Search for the cell housing the specified text and yield its [X, Y] center coordinate. 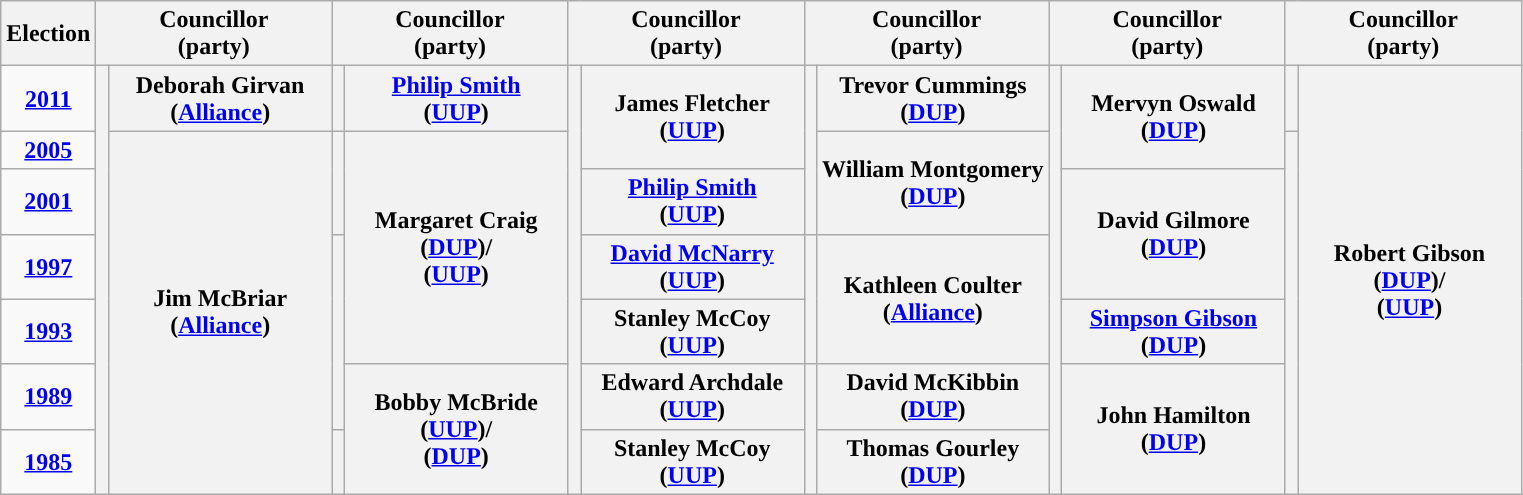
1985 [48, 462]
1993 [48, 332]
Margaret Craig (DUP)/ (UUP) [456, 248]
Bobby McBride (UUP)/ (DUP) [456, 429]
Simpson Gibson (DUP) [1174, 332]
Trevor Cummings (DUP) [934, 98]
Thomas Gourley (DUP) [934, 462]
Deborah Girvan (Alliance) [220, 98]
2011 [48, 98]
1989 [48, 396]
David Gilmore (DUP) [1174, 234]
David McNarry (UUP) [692, 266]
Jim McBriar (Alliance) [220, 312]
David McKibbin (DUP) [934, 396]
Robert Gibson (DUP)/ (UUP) [1410, 280]
2001 [48, 202]
1997 [48, 266]
William Montgomery (DUP) [934, 182]
Election [48, 34]
2005 [48, 150]
John Hamilton (DUP) [1174, 429]
James Fletcher (UUP) [692, 118]
Kathleen Coulter (Alliance) [934, 299]
Mervyn Oswald (DUP) [1174, 118]
Edward Archdale (UUP) [692, 396]
